Detect which cell encompasses the target text, then output its (x, y) center coordinate. 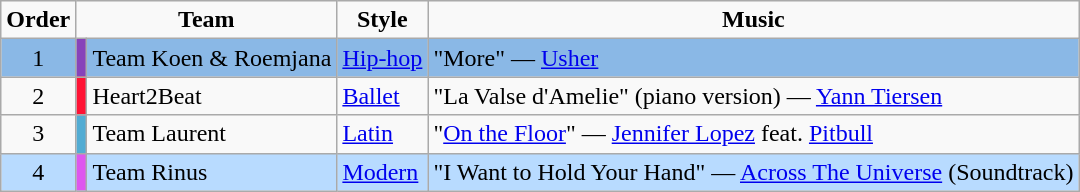
Modern (382, 172)
Team Koen & Roemjana (212, 58)
Order (38, 20)
"More" — Usher (754, 58)
3 (38, 134)
"On the Floor" — Jennifer Lopez feat. Pitbull (754, 134)
Latin (382, 134)
Hip-hop (382, 58)
Heart2Beat (212, 96)
Team (206, 20)
Team Rinus (212, 172)
"I Want to Hold Your Hand" — Across The Universe (Soundtrack) (754, 172)
Team Laurent (212, 134)
Music (754, 20)
1 (38, 58)
Style (382, 20)
2 (38, 96)
"La Valse d'Amelie" (piano version) — Yann Tiersen (754, 96)
Ballet (382, 96)
4 (38, 172)
